Extract the [X, Y] coordinate from the center of the cell holding the provided text.  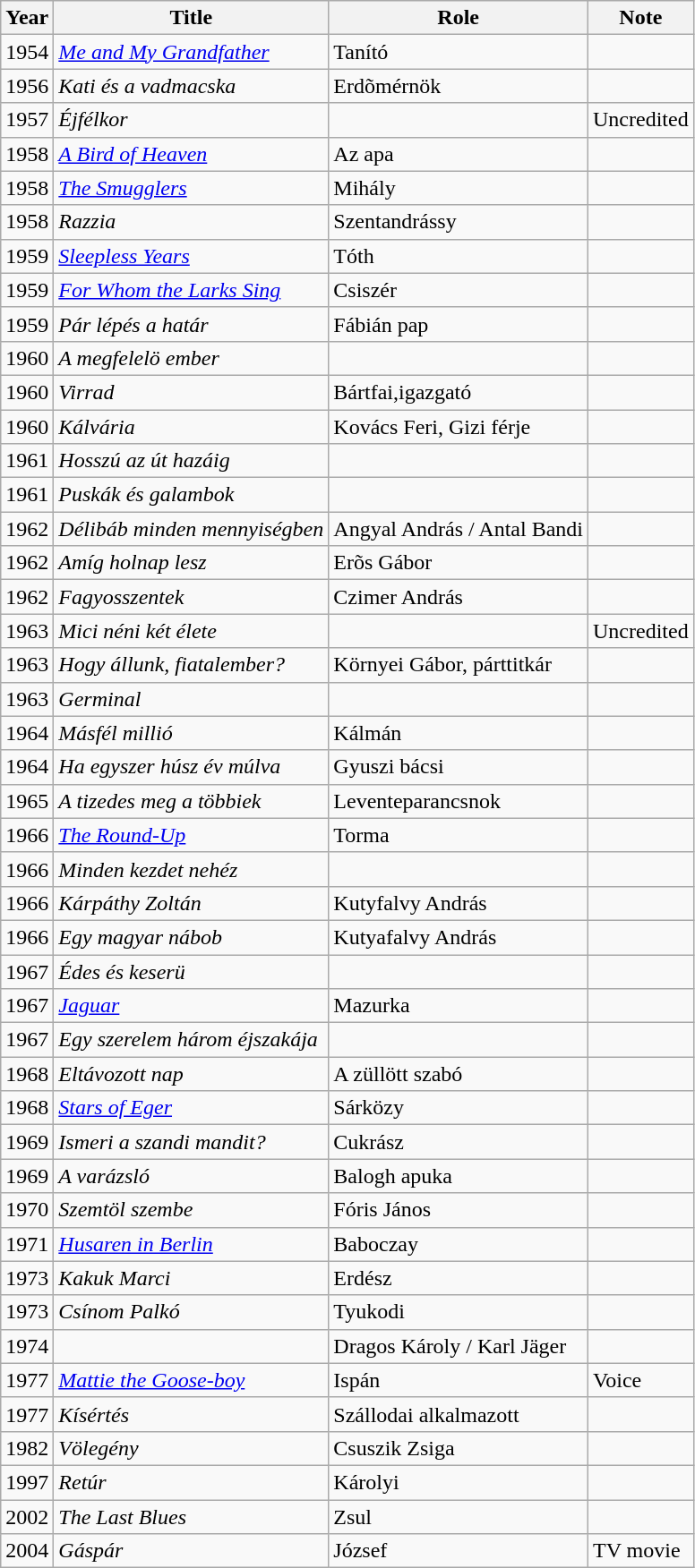
Tyukodi [459, 1312]
Voice [641, 1380]
Egy szerelem három éjszakája [192, 1040]
Germinal [192, 699]
Környei Gábor, párttitkár [459, 665]
Puskák és galambok [192, 495]
1956 [27, 86]
Kálvária [192, 427]
A züllött szabó [459, 1074]
Mazurka [459, 1006]
Csínom Palkó [192, 1312]
Hogy állunk, fiatalember? [192, 665]
Retúr [192, 1482]
Kutyafalvy András [459, 937]
Gáspár [192, 1551]
Role [459, 18]
1982 [27, 1448]
József [459, 1551]
Kakuk Marci [192, 1278]
Kárpáthy Zoltán [192, 903]
Másfél millió [192, 733]
Erdész [459, 1278]
Virrad [192, 392]
1970 [27, 1210]
Csiszér [459, 290]
Ha egyszer húsz év múlva [192, 767]
1997 [27, 1482]
Dragos Károly / Karl Jäger [459, 1346]
Me and My Grandfather [192, 52]
Mici néni két élete [192, 631]
Bártfai,igazgató [459, 392]
1965 [27, 801]
Husaren in Berlin [192, 1244]
The Round-Up [192, 835]
TV movie [641, 1551]
Jaguar [192, 1006]
Tóth [459, 256]
Kovács Feri, Gizi férje [459, 427]
Az apa [459, 154]
Leventeparancsnok [459, 801]
2004 [27, 1551]
A tizedes meg a többiek [192, 801]
1974 [27, 1346]
Kati és a vadmacska [192, 86]
Minden kezdet nehéz [192, 869]
Czimer András [459, 597]
Kutyfalvy András [459, 903]
The Last Blues [192, 1517]
Délibáb minden mennyiségben [192, 529]
Mihály [459, 188]
1971 [27, 1244]
Fóris János [459, 1210]
Razzia [192, 222]
The Smugglers [192, 188]
Károlyi [459, 1482]
Erdõmérnök [459, 86]
Éjfélkor [192, 120]
Mattie the Goose-boy [192, 1380]
1954 [27, 52]
Year [27, 18]
Kálmán [459, 733]
Szemtöl szembe [192, 1210]
Amíg holnap lesz [192, 563]
A varázsló [192, 1176]
Title [192, 18]
Torma [459, 835]
Szállodai alkalmazott [459, 1414]
Ismeri a szandi mandit? [192, 1142]
Édes és keserü [192, 971]
A megfelelö ember [192, 358]
Zsul [459, 1517]
Ispán [459, 1380]
Stars of Eger [192, 1108]
Csuszik Zsiga [459, 1448]
A Bird of Heaven [192, 154]
Sárközy [459, 1108]
Angyal András / Antal Bandi [459, 529]
Fagyosszentek [192, 597]
Erõs Gábor [459, 563]
For Whom the Larks Sing [192, 290]
Fábián pap [459, 324]
1957 [27, 120]
Egy magyar nábob [192, 937]
Gyuszi bácsi [459, 767]
Sleepless Years [192, 256]
2002 [27, 1517]
Szentandrássy [459, 222]
Balogh apuka [459, 1176]
Tanító [459, 52]
Eltávozott nap [192, 1074]
Völegény [192, 1448]
Kísértés [192, 1414]
Pár lépés a határ [192, 324]
Hosszú az út hazáig [192, 461]
Note [641, 18]
Cukrász [459, 1142]
Baboczay [459, 1244]
